Pinpoint the cell where the given text exists, returning its (x, y) midpoint coordinate. 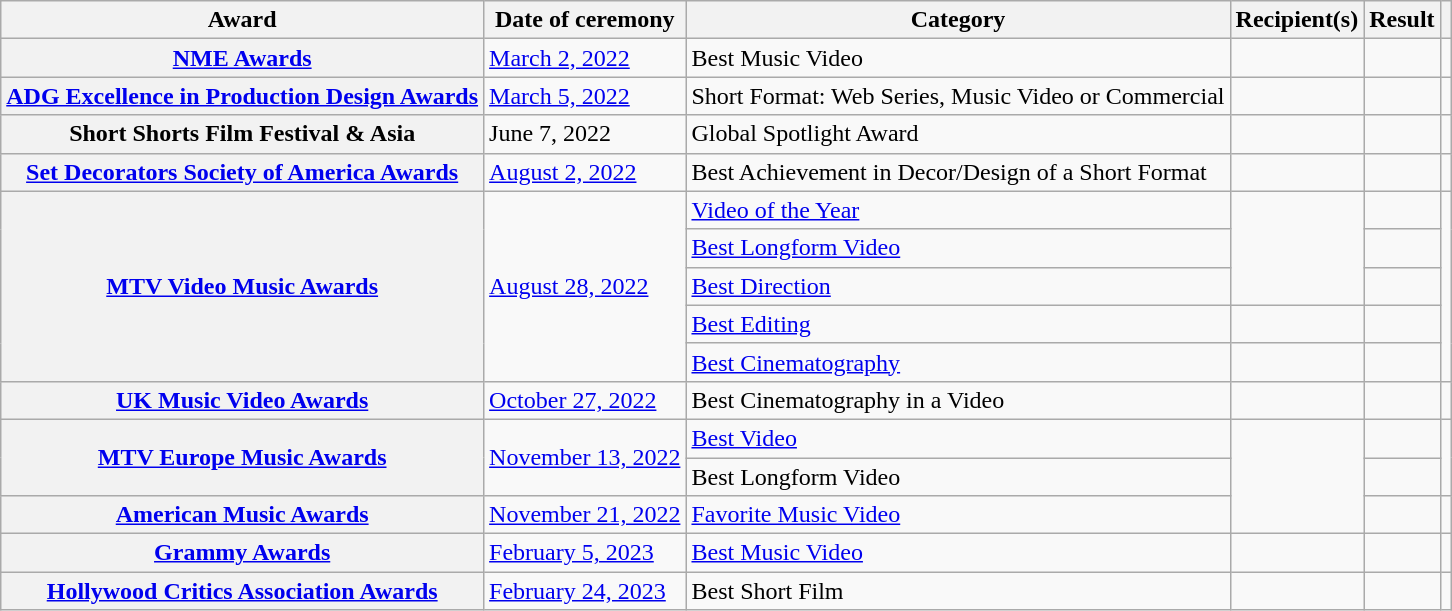
October 27, 2022 (585, 400)
MTV Europe Music Awards (242, 457)
Best Achievement in Decor/Design of a Short Format (958, 172)
August 28, 2022 (585, 286)
Video of the Year (958, 210)
ADG Excellence in Production Design Awards (242, 96)
Award (242, 20)
Favorite Music Video (958, 515)
NME Awards (242, 58)
Category (958, 20)
June 7, 2022 (585, 134)
March 2, 2022 (585, 58)
February 24, 2023 (585, 591)
UK Music Video Awards (242, 400)
American Music Awards (242, 515)
Best Short Film (958, 591)
February 5, 2023 (585, 553)
Short Format: Web Series, Music Video or Commercial (958, 96)
Hollywood Critics Association Awards (242, 591)
Date of ceremony (585, 20)
Best Editing (958, 324)
Result (1402, 20)
March 5, 2022 (585, 96)
Best Cinematography in a Video (958, 400)
Grammy Awards (242, 553)
August 2, 2022 (585, 172)
MTV Video Music Awards (242, 286)
Set Decorators Society of America Awards (242, 172)
Recipient(s) (1297, 20)
November 13, 2022 (585, 457)
November 21, 2022 (585, 515)
Best Cinematography (958, 362)
Short Shorts Film Festival & Asia (242, 134)
Best Video (958, 438)
Best Direction (958, 286)
Global Spotlight Award (958, 134)
